Extract the (x, y) coordinate from the center of the cell holding the provided text.  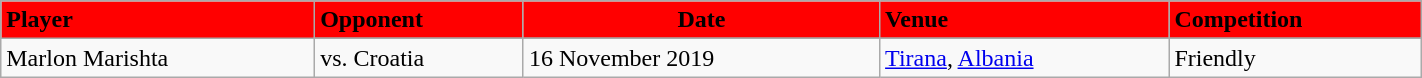
Venue (1024, 20)
Tirana, Albania (1024, 58)
vs. Croatia (420, 58)
16 November 2019 (701, 58)
Friendly (1295, 58)
Marlon Marishta (158, 58)
Player (158, 20)
Opponent (420, 20)
Competition (1295, 20)
Date (701, 20)
